Capture the cell that displays the provided text and extract its (X, Y) central coordinate. 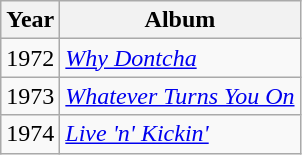
Why Dontcha (180, 58)
1973 (30, 96)
1974 (30, 134)
Live 'n' Kickin' (180, 134)
1972 (30, 58)
Album (180, 20)
Whatever Turns You On (180, 96)
Year (30, 20)
